Pinpoint the cell where the given text exists, returning its (X, Y) midpoint coordinate. 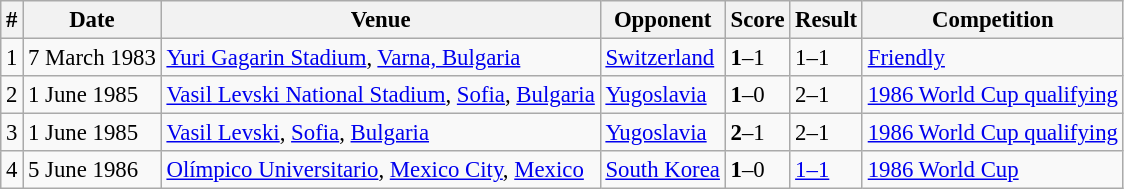
Score (758, 20)
Result (826, 20)
Competition (992, 20)
1986 World Cup (992, 170)
4 (12, 170)
3 (12, 133)
South Korea (662, 170)
Vasil Levski, Sofia, Bulgaria (380, 133)
5 June 1986 (92, 170)
Opponent (662, 20)
Venue (380, 20)
Olímpico Universitario, Mexico City, Mexico (380, 170)
# (12, 20)
Switzerland (662, 58)
Yuri Gagarin Stadium, Varna, Bulgaria (380, 58)
2 (12, 95)
Vasil Levski National Stadium, Sofia, Bulgaria (380, 95)
Date (92, 20)
Friendly (992, 58)
7 March 1983 (92, 58)
1 (12, 58)
